Provide the [X, Y] coordinate of the cell's center where the given text is located.  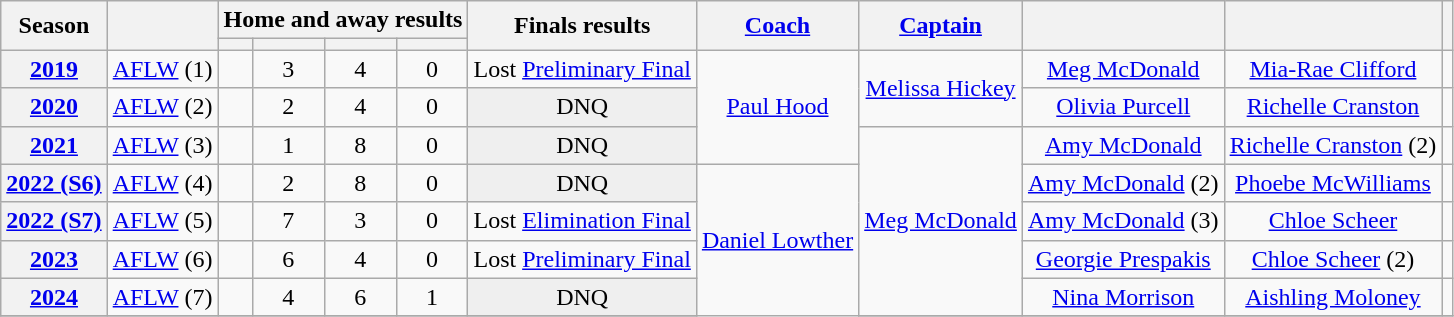
AFLW (2) [162, 107]
7 [288, 221]
2024 [54, 297]
AFLW (3) [162, 145]
Season [54, 26]
Melissa Hickey [941, 88]
Captain [941, 26]
2022 (S6) [54, 183]
Richelle Cranston (2) [1333, 145]
Amy McDonald (3) [1123, 221]
2022 (S7) [54, 221]
Olivia Purcell [1123, 107]
Paul Hood [777, 107]
Chloe Scheer (2) [1333, 259]
2023 [54, 259]
Phoebe McWilliams [1333, 183]
2020 [54, 107]
AFLW (7) [162, 297]
Aishling Moloney [1333, 297]
Georgie Prespakis [1123, 259]
Daniel Lowther [777, 240]
Finals results [582, 26]
Home and away results [343, 20]
Richelle Cranston [1333, 107]
Nina Morrison [1123, 297]
Coach [777, 26]
Chloe Scheer [1333, 221]
AFLW (6) [162, 259]
Amy McDonald [1123, 145]
AFLW (1) [162, 69]
2021 [54, 145]
AFLW (4) [162, 183]
Mia-Rae Clifford [1333, 69]
2019 [54, 69]
AFLW (5) [162, 221]
Lost Elimination Final [582, 221]
Amy McDonald (2) [1123, 183]
